Capture the cell that displays the provided text and extract its [x, y] central coordinate. 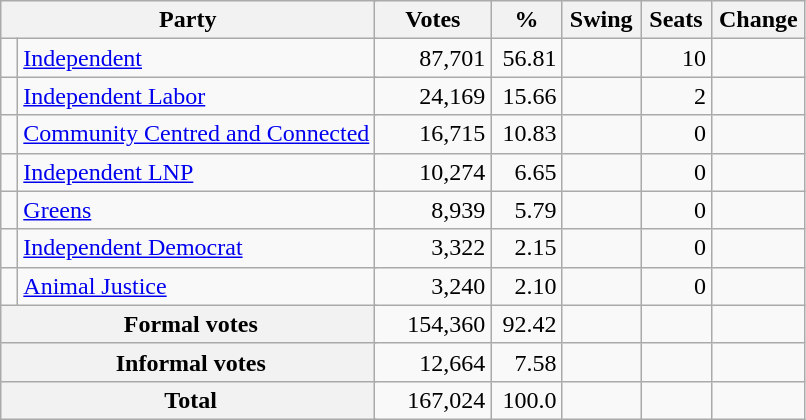
Independent Labor [196, 96]
% [526, 20]
Independent [196, 58]
3,240 [433, 286]
Greens [196, 210]
2.10 [526, 286]
2 [676, 96]
56.81 [526, 58]
Independent LNP [196, 172]
Votes [433, 20]
167,024 [433, 400]
Change [759, 20]
7.58 [526, 362]
92.42 [526, 324]
10 [676, 58]
Formal votes [188, 324]
2.15 [526, 248]
154,360 [433, 324]
100.0 [526, 400]
Independent Democrat [196, 248]
10.83 [526, 134]
16,715 [433, 134]
3,322 [433, 248]
Informal votes [188, 362]
Animal Justice [196, 286]
6.65 [526, 172]
Total [188, 400]
10,274 [433, 172]
8,939 [433, 210]
Seats [676, 20]
Community Centred and Connected [196, 134]
Swing [602, 20]
15.66 [526, 96]
24,169 [433, 96]
Party [188, 20]
12,664 [433, 362]
5.79 [526, 210]
87,701 [433, 58]
